Scan for the cell matching the given text and deliver its [x, y] coordinate at center. 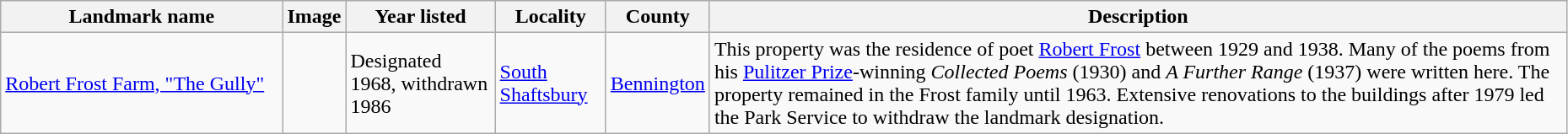
Landmark name [142, 17]
Image [314, 17]
Locality [550, 17]
Bennington [658, 83]
Year listed [420, 17]
Description [1138, 17]
County [658, 17]
South Shaftsbury [550, 83]
Designated 1968, withdrawn 1986 [420, 83]
Robert Frost Farm, "The Gully" [142, 83]
